Return [X, Y] of the center of cell containing provided text 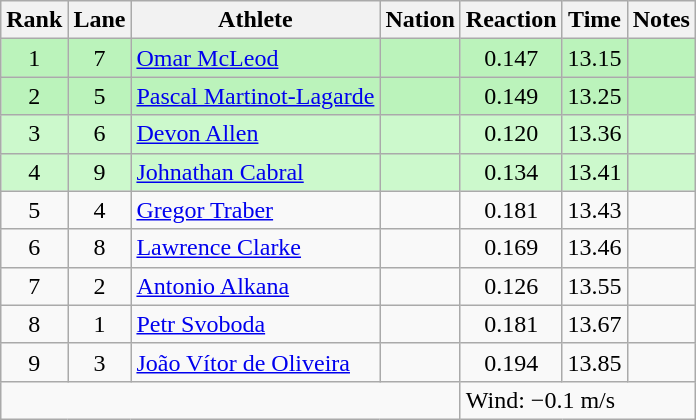
Johnathan Cabral [256, 172]
Wind: −0.1 m/s [578, 400]
13.85 [594, 362]
Notes [661, 20]
Athlete [256, 20]
Gregor Traber [256, 210]
Reaction [511, 20]
13.25 [594, 96]
0.120 [511, 134]
Omar McLeod [256, 58]
13.55 [594, 286]
0.149 [511, 96]
13.15 [594, 58]
Rank [34, 20]
Devon Allen [256, 134]
Pascal Martinot-Lagarde [256, 96]
0.147 [511, 58]
13.46 [594, 248]
13.43 [594, 210]
Petr Svoboda [256, 324]
13.36 [594, 134]
0.126 [511, 286]
Antonio Alkana [256, 286]
0.194 [511, 362]
Lane [100, 20]
João Vítor de Oliveira [256, 362]
Lawrence Clarke [256, 248]
Time [594, 20]
0.134 [511, 172]
0.169 [511, 248]
13.41 [594, 172]
Nation [420, 20]
13.67 [594, 324]
